Provide the (X, Y) coordinate of the cell's center where the given text is located.  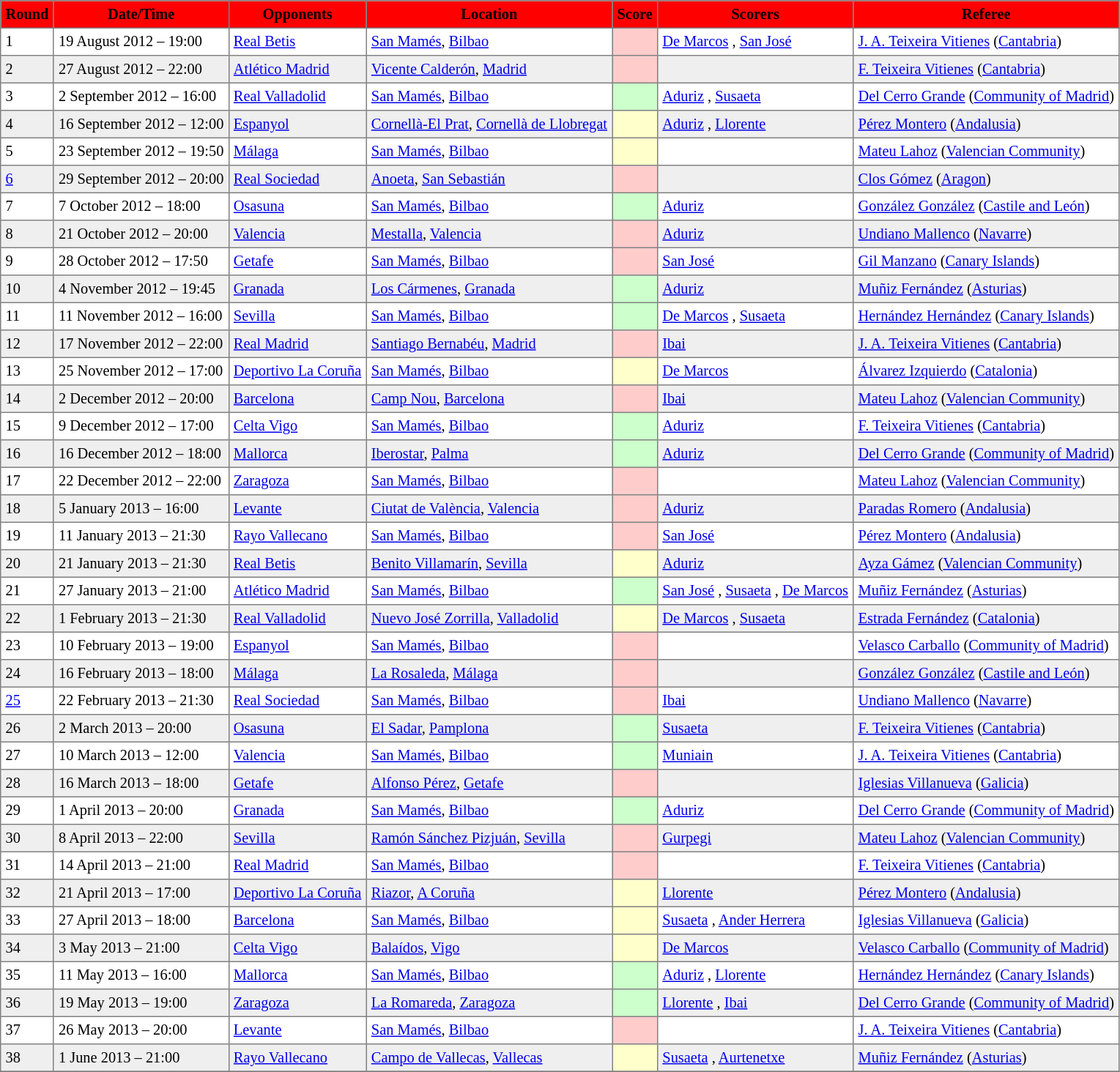
4 November 2012 – 19:45 (141, 289)
2 September 2012 – 16:00 (141, 97)
2 December 2012 – 20:00 (141, 399)
Campo de Vallecas, Vallecas (489, 1058)
33 (27, 920)
11 November 2012 – 16:00 (141, 316)
10 March 2013 – 12:00 (141, 756)
Location (489, 15)
Score (635, 15)
19 (27, 536)
25 (27, 701)
Vicente Calderón, Madrid (489, 70)
25 November 2012 – 17:00 (141, 371)
Cornellà-El Prat, Cornellà de Llobregat (489, 124)
13 (27, 371)
Ayza Gámez (Valencian Community) (986, 564)
1 February 2013 – 21:30 (141, 619)
Susaeta (756, 729)
30 (27, 838)
27 April 2013 – 18:00 (141, 920)
Muniain (756, 756)
El Sadar, Pamplona (489, 729)
17 (27, 481)
2 (27, 70)
Balaídos, Vigo (489, 948)
26 May 2013 – 20:00 (141, 1030)
15 (27, 426)
De Marcos , San José (756, 42)
Paradas Romero (Andalusia) (986, 509)
14 April 2013 – 21:00 (141, 866)
6 (27, 179)
24 (27, 674)
Aduriz , Susaeta (756, 97)
21 (27, 591)
Gurpegi (756, 838)
22 (27, 619)
32 (27, 893)
37 (27, 1030)
La Rosaleda, Málaga (489, 674)
27 January 2013 – 21:00 (141, 591)
Susaeta , Ander Herrera (756, 920)
1 (27, 42)
5 (27, 152)
26 (27, 729)
16 February 2013 – 18:00 (141, 674)
7 (27, 206)
3 May 2013 – 21:00 (141, 948)
16 December 2012 – 18:00 (141, 454)
Estrada Fernández (Catalonia) (986, 619)
29 September 2012 – 20:00 (141, 179)
35 (27, 975)
12 (27, 344)
1 June 2013 – 21:00 (141, 1058)
11 (27, 316)
21 January 2013 – 21:30 (141, 564)
Camp Nou, Barcelona (489, 399)
36 (27, 1003)
San José , Susaeta , De Marcos (756, 591)
38 (27, 1058)
Mestalla, Valencia (489, 234)
14 (27, 399)
11 May 2013 – 16:00 (141, 975)
4 (27, 124)
23 September 2012 – 19:50 (141, 152)
29 (27, 811)
Referee (986, 15)
Llorente (756, 893)
3 (27, 97)
Opponents (297, 15)
27 (27, 756)
1 April 2013 – 20:00 (141, 811)
10 (27, 289)
7 October 2012 – 18:00 (141, 206)
34 (27, 948)
La Romareda, Zaragoza (489, 1003)
19 August 2012 – 19:00 (141, 42)
27 August 2012 – 22:00 (141, 70)
16 September 2012 – 12:00 (141, 124)
28 (27, 783)
Nuevo José Zorrilla, Valladolid (489, 619)
Santiago Bernabéu, Madrid (489, 344)
19 May 2013 – 19:00 (141, 1003)
20 (27, 564)
Date/Time (141, 15)
11 January 2013 – 21:30 (141, 536)
Benito Villamarín, Sevilla (489, 564)
28 October 2012 – 17:50 (141, 261)
18 (27, 509)
Los Cármenes, Granada (489, 289)
Iberostar, Palma (489, 454)
9 (27, 261)
Riazor, A Coruña (489, 893)
17 November 2012 – 22:00 (141, 344)
8 April 2013 – 22:00 (141, 838)
Round (27, 15)
9 December 2012 – 17:00 (141, 426)
Ciutat de València, Valencia (489, 509)
Álvarez Izquierdo (Catalonia) (986, 371)
Alfonso Pérez, Getafe (489, 783)
22 February 2013 – 21:30 (141, 701)
2 March 2013 – 20:00 (141, 729)
Gil Manzano (Canary Islands) (986, 261)
Clos Gómez (Aragon) (986, 179)
Scorers (756, 15)
Susaeta , Aurtenetxe (756, 1058)
8 (27, 234)
31 (27, 866)
16 March 2013 – 18:00 (141, 783)
Ramón Sánchez Pizjuán, Sevilla (489, 838)
21 April 2013 – 17:00 (141, 893)
Anoeta, San Sebastián (489, 179)
22 December 2012 – 22:00 (141, 481)
10 February 2013 – 19:00 (141, 646)
16 (27, 454)
21 October 2012 – 20:00 (141, 234)
Llorente , Ibai (756, 1003)
23 (27, 646)
5 January 2013 – 16:00 (141, 509)
